For the text-containing cell, return its midpoint in [X, Y] coordinate format. 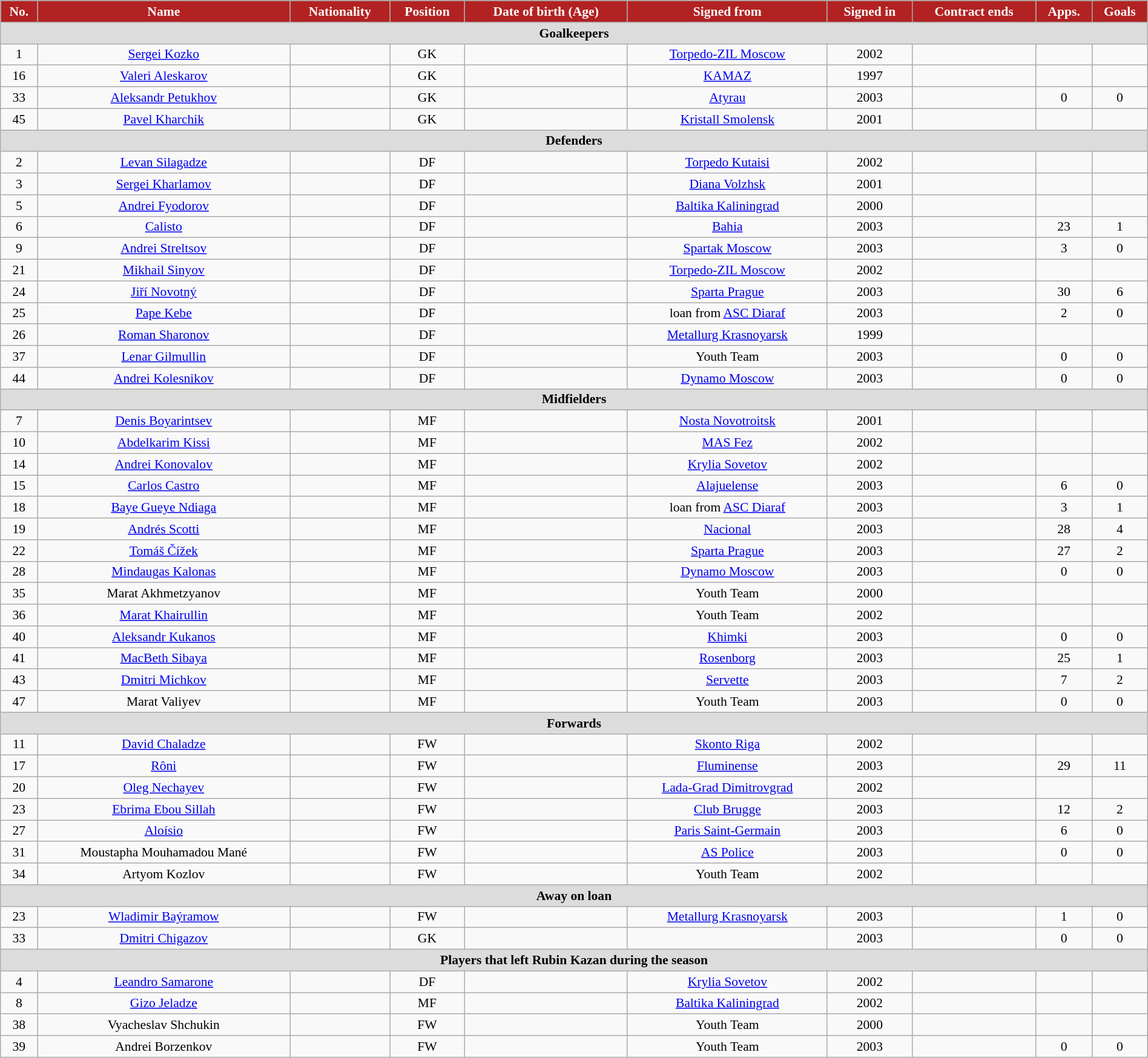
21 [19, 271]
Signed from [727, 11]
35 [19, 594]
No. [19, 11]
8 [19, 1004]
24 [19, 292]
Midfielders [574, 399]
Pavel Kharchik [163, 119]
Goals [1120, 11]
Torpedo Kutaisi [727, 163]
Ebrima Ebou Sillah [163, 809]
Apps. [1064, 11]
Contract ends [974, 11]
10 [19, 443]
45 [19, 119]
Servette [727, 680]
Aleksandr Kukanos [163, 637]
20 [19, 788]
Fluminense [727, 766]
Andrei Borzenkov [163, 1046]
Khimki [727, 637]
Andrei Kolesnikov [163, 378]
AS Police [727, 853]
Andrei Konovalov [163, 464]
Sergei Kharlamov [163, 184]
Valeri Aleskarov [163, 76]
Marat Valiyev [163, 701]
Tomáš Čížek [163, 551]
Andrei Streltsov [163, 249]
22 [19, 551]
Roman Sharonov [163, 335]
Name [163, 11]
Nacional [727, 529]
Vyacheslav Shchukin [163, 1025]
Diana Volzhsk [727, 184]
Marat Khairullin [163, 616]
MAS Fez [727, 443]
14 [19, 464]
Moustapha Mouhamadou Mané [163, 853]
Rosenborg [727, 659]
38 [19, 1025]
37 [19, 356]
Calisto [163, 227]
Leandro Samarone [163, 982]
12 [1064, 809]
47 [19, 701]
1999 [869, 335]
44 [19, 378]
17 [19, 766]
36 [19, 616]
Mikhail Sinyov [163, 271]
Signed in [869, 11]
1997 [869, 76]
Kristall Smolensk [727, 119]
40 [19, 637]
Rôni [163, 766]
41 [19, 659]
Bahia [727, 227]
Denis Boyarintsev [163, 421]
Jiří Novotný [163, 292]
Sergei Kozko [163, 54]
Atyrau [727, 98]
39 [19, 1046]
Marat Akhmetzyanov [163, 594]
30 [1064, 292]
Lada-Grad Dimitrovgrad [727, 788]
Abdelkarim Kissi [163, 443]
Alajuelense [727, 486]
5 [19, 206]
34 [19, 874]
Oleg Nechayev [163, 788]
Players that left Rubin Kazan during the season [574, 961]
Aloísio [163, 831]
18 [19, 508]
Defenders [574, 141]
Away on loan [574, 896]
Andrei Fyodorov [163, 206]
31 [19, 853]
Pape Kebe [163, 314]
16 [19, 76]
Nosta Novotroitsk [727, 421]
Wladimir Baýramow [163, 917]
Nationality [340, 11]
Baye Gueye Ndiaga [163, 508]
Carlos Castro [163, 486]
9 [19, 249]
Gizo Jeladze [163, 1004]
Lenar Gilmullin [163, 356]
Dmitri Michkov [163, 680]
KAMAZ [727, 76]
15 [19, 486]
19 [19, 529]
Levan Silagadze [163, 163]
Aleksandr Petukhov [163, 98]
43 [19, 680]
Paris Saint-Germain [727, 831]
Spartak Moscow [727, 249]
Club Brugge [727, 809]
Position [427, 11]
26 [19, 335]
Andrés Scotti [163, 529]
Date of birth (Age) [546, 11]
Skonto Riga [727, 744]
Artyom Kozlov [163, 874]
Dmitri Chigazov [163, 939]
Goalkeepers [574, 33]
29 [1064, 766]
Forwards [574, 723]
Mindaugas Kalonas [163, 572]
MacBeth Sibaya [163, 659]
David Chaladze [163, 744]
